Provide the [x, y] coordinate of the cell's center where the given text is located.  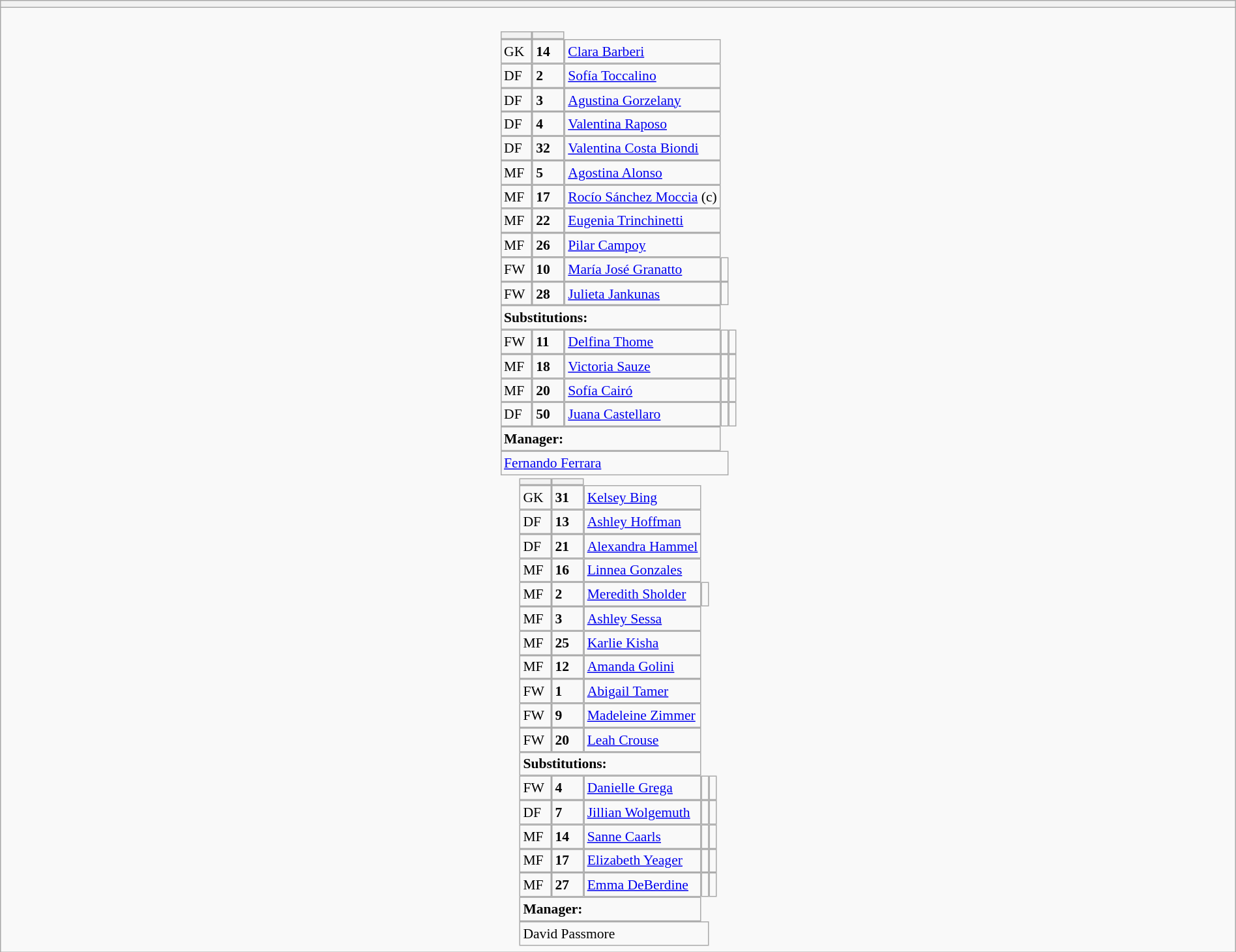
1 [567, 691]
12 [567, 666]
18 [548, 366]
32 [548, 149]
27 [567, 884]
Fernando Ferrara [614, 463]
David Passmore [614, 934]
25 [567, 643]
Amanda Golini [643, 666]
21 [567, 546]
22 [548, 220]
Ashley Sessa [643, 618]
Clara Barberi [643, 51]
50 [548, 415]
Valentina Raposo [643, 124]
Juana Castellaro [643, 415]
Elizabeth Yeager [643, 861]
Rocío Sánchez Moccia (c) [643, 197]
Agustina Gorzelany [643, 100]
Delfina Thome [643, 342]
16 [567, 570]
26 [548, 245]
Meredith Sholder [643, 595]
Pilar Campoy [643, 245]
Eugenia Trinchinetti [643, 220]
Danielle Grega [643, 788]
13 [567, 522]
Alexandra Hammel [643, 546]
Jillian Wolgemuth [643, 812]
31 [567, 497]
Abigail Tamer [643, 691]
Kelsey Bing [643, 497]
11 [548, 342]
7 [567, 812]
Victoria Sauze [643, 366]
Julieta Jankunas [643, 293]
María José Granatto [643, 269]
5 [548, 172]
10 [548, 269]
9 [567, 716]
Sanne Caarls [643, 836]
Emma DeBerdine [643, 884]
Leah Crouse [643, 739]
28 [548, 293]
Linnea Gonzales [643, 570]
Valentina Costa Biondi [643, 149]
Sofía Toccalino [643, 76]
Sofía Cairó [643, 390]
Madeleine Zimmer [643, 716]
Karlie Kisha [643, 643]
Ashley Hoffman [643, 522]
Agostina Alonso [643, 172]
